Identify which cell holds the provided text, then report its (X, Y) central coordinate. 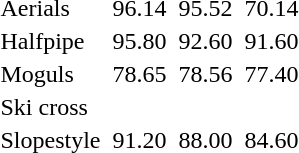
95.80 (140, 41)
78.56 (206, 74)
78.65 (140, 74)
92.60 (206, 41)
